Identify which cell holds the provided text, then report its [X, Y] central coordinate. 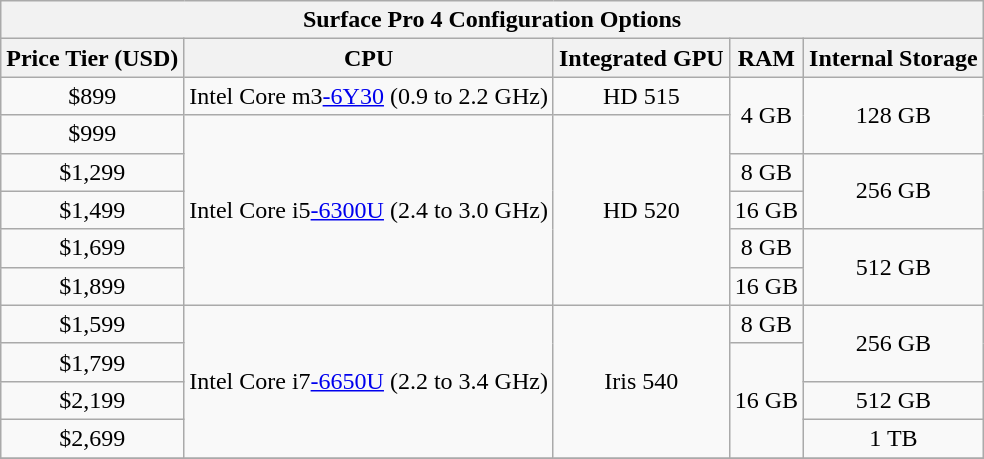
$1,899 [92, 286]
Internal Storage [894, 58]
Intel Core i7-6650U (2.2 to 3.4 GHz) [369, 381]
HD 520 [641, 210]
$2,699 [92, 438]
$1,599 [92, 324]
128 GB [894, 115]
HD 515 [641, 96]
Integrated GPU [641, 58]
Intel Core m3-6Y30 (0.9 to 2.2 GHz) [369, 96]
4 GB [766, 115]
$1,799 [92, 362]
$999 [92, 134]
$1,299 [92, 172]
RAM [766, 58]
CPU [369, 58]
$1,499 [92, 210]
$1,699 [92, 248]
Iris 540 [641, 381]
$899 [92, 96]
Price Tier (USD) [92, 58]
1 TB [894, 438]
Intel Core i5-6300U (2.4 to 3.0 GHz) [369, 210]
Surface Pro 4 Configuration Options [492, 20]
$2,199 [92, 400]
